From the cell containing the given text, extract its center point as [x, y] coordinate. 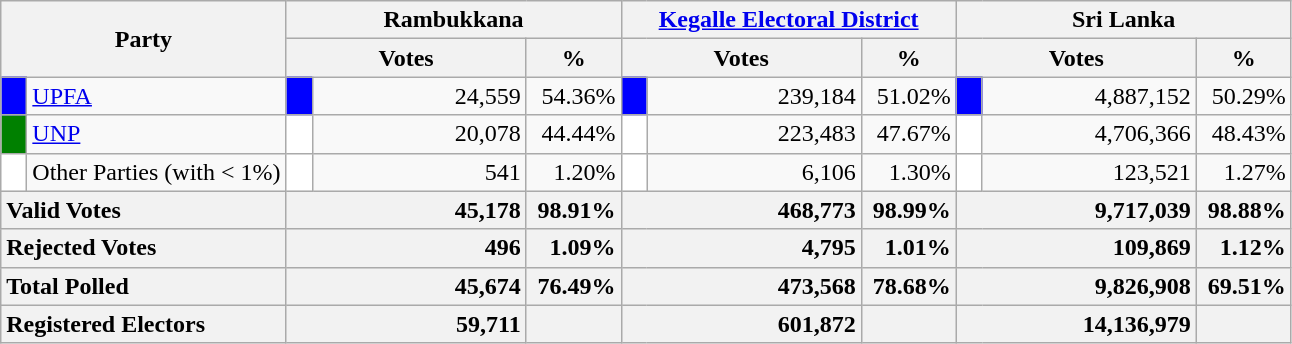
1.27% [1244, 172]
47.67% [908, 134]
78.68% [908, 286]
239,184 [754, 96]
Other Parties (with < 1%) [156, 172]
473,568 [741, 286]
51.02% [908, 96]
1.30% [908, 172]
4,706,366 [1089, 134]
Kegalle Electoral District [788, 20]
109,869 [1076, 248]
48.43% [1244, 134]
496 [406, 248]
45,178 [406, 210]
98.88% [1244, 210]
223,483 [754, 134]
9,717,039 [1076, 210]
541 [419, 172]
1.01% [908, 248]
601,872 [741, 324]
468,773 [741, 210]
Sri Lanka [1124, 20]
UPFA [156, 96]
45,674 [406, 286]
1.12% [1244, 248]
UNP [156, 134]
24,559 [419, 96]
Rambukkana [454, 20]
1.09% [574, 248]
44.44% [574, 134]
4,795 [741, 248]
Valid Votes [144, 210]
98.99% [908, 210]
69.51% [1244, 286]
59,711 [406, 324]
14,136,979 [1076, 324]
98.91% [574, 210]
20,078 [419, 134]
4,887,152 [1089, 96]
Rejected Votes [144, 248]
50.29% [1244, 96]
6,106 [754, 172]
123,521 [1089, 172]
Total Polled [144, 286]
Registered Electors [144, 324]
Party [144, 39]
1.20% [574, 172]
76.49% [574, 286]
54.36% [574, 96]
9,826,908 [1076, 286]
